Identify which cell holds the provided text, then report its (X, Y) central coordinate. 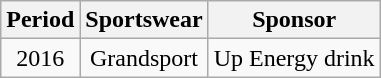
Sportswear (144, 20)
Grandsport (144, 58)
Up Energy drink (294, 58)
Sponsor (294, 20)
2016 (40, 58)
Period (40, 20)
